For the text-containing cell, return its midpoint in (X, Y) coordinate format. 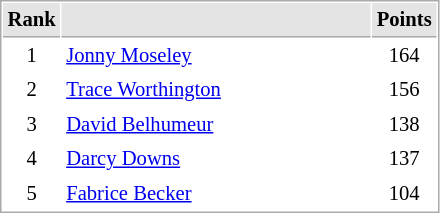
104 (404, 194)
Fabrice Becker (216, 194)
164 (404, 56)
Rank (32, 20)
2 (32, 90)
Trace Worthington (216, 90)
1 (32, 56)
David Belhumeur (216, 124)
3 (32, 124)
Points (404, 20)
138 (404, 124)
Jonny Moseley (216, 56)
5 (32, 194)
Darcy Downs (216, 158)
156 (404, 90)
4 (32, 158)
137 (404, 158)
